Determine the (x, y) coordinate at the center of the cell enclosing the given text.  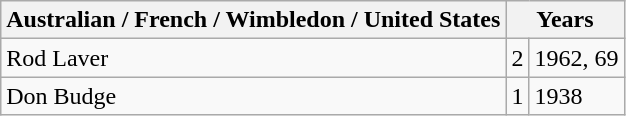
Rod Laver (254, 58)
1962, 69 (576, 58)
2 (518, 58)
1 (518, 96)
Years (565, 20)
1938 (576, 96)
Don Budge (254, 96)
Australian / French / Wimbledon / United States (254, 20)
